Return (x, y) of the center of cell containing provided text 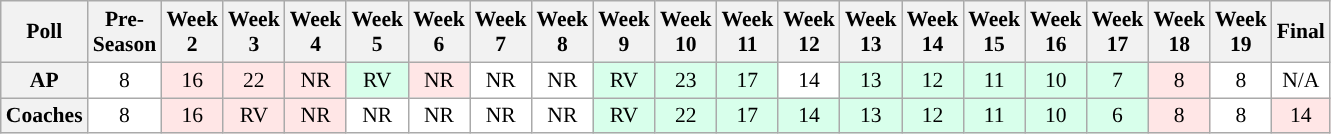
Week19 (1241, 32)
Week4 (316, 32)
Poll (44, 32)
Week17 (1118, 32)
Week15 (994, 32)
Week5 (377, 32)
Week12 (809, 32)
Week6 (439, 32)
Week13 (871, 32)
7 (1118, 80)
AP (44, 80)
Pre-Season (125, 32)
N/A (1301, 80)
Week7 (501, 32)
Week9 (624, 32)
Week3 (254, 32)
Week14 (933, 32)
Week16 (1056, 32)
Week10 (686, 32)
Week2 (192, 32)
Week11 (748, 32)
Final (1301, 32)
Week8 (562, 32)
Coaches (44, 116)
Week18 (1179, 32)
6 (1118, 116)
23 (686, 80)
